Determine the [x, y] coordinate at the center of the cell enclosing the given text.  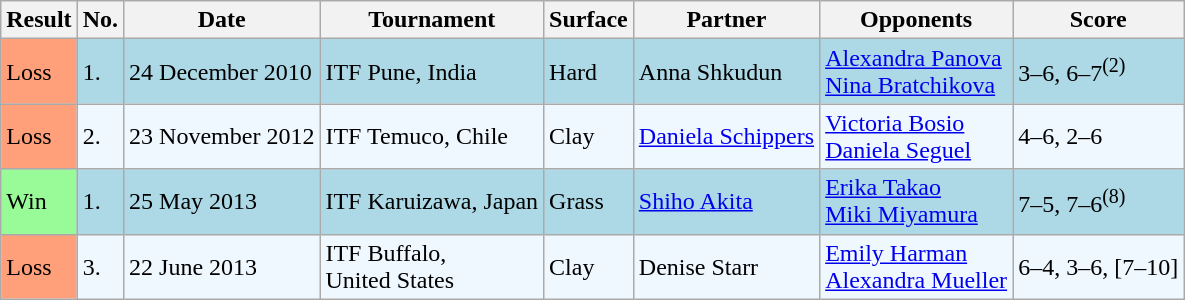
3. [100, 266]
Grass [589, 202]
Hard [589, 72]
4–6, 2–6 [1098, 136]
24 December 2010 [222, 72]
ITF Karuizawa, Japan [432, 202]
25 May 2013 [222, 202]
7–5, 7–6(8) [1098, 202]
Shiho Akita [726, 202]
Score [1098, 20]
3–6, 6–7(2) [1098, 72]
ITF Temuco, Chile [432, 136]
Daniela Schippers [726, 136]
Opponents [916, 20]
22 June 2013 [222, 266]
Erika Takao Miki Miyamura [916, 202]
Tournament [432, 20]
ITF Pune, India [432, 72]
Denise Starr [726, 266]
Surface [589, 20]
Date [222, 20]
Win [39, 202]
ITF Buffalo, United States [432, 266]
2. [100, 136]
No. [100, 20]
23 November 2012 [222, 136]
Emily Harman Alexandra Mueller [916, 266]
Alexandra Panova Nina Bratchikova [916, 72]
Anna Shkudun [726, 72]
Result [39, 20]
Victoria Bosio Daniela Seguel [916, 136]
6–4, 3–6, [7–10] [1098, 266]
Partner [726, 20]
